For the text-containing cell, return its midpoint in (x, y) coordinate format. 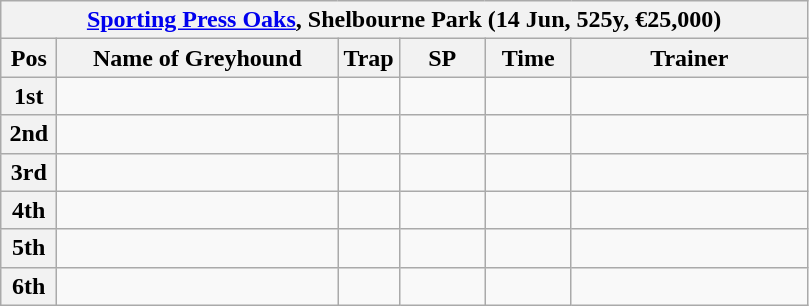
SP (442, 58)
1st (29, 96)
Name of Greyhound (198, 58)
Trainer (689, 58)
Time (528, 58)
Trap (368, 58)
6th (29, 286)
Pos (29, 58)
3rd (29, 172)
Sporting Press Oaks, Shelbourne Park (14 Jun, 525y, €25,000) (404, 20)
2nd (29, 134)
5th (29, 248)
4th (29, 210)
